Pinpoint the cell where the given text exists, returning its [X, Y] midpoint coordinate. 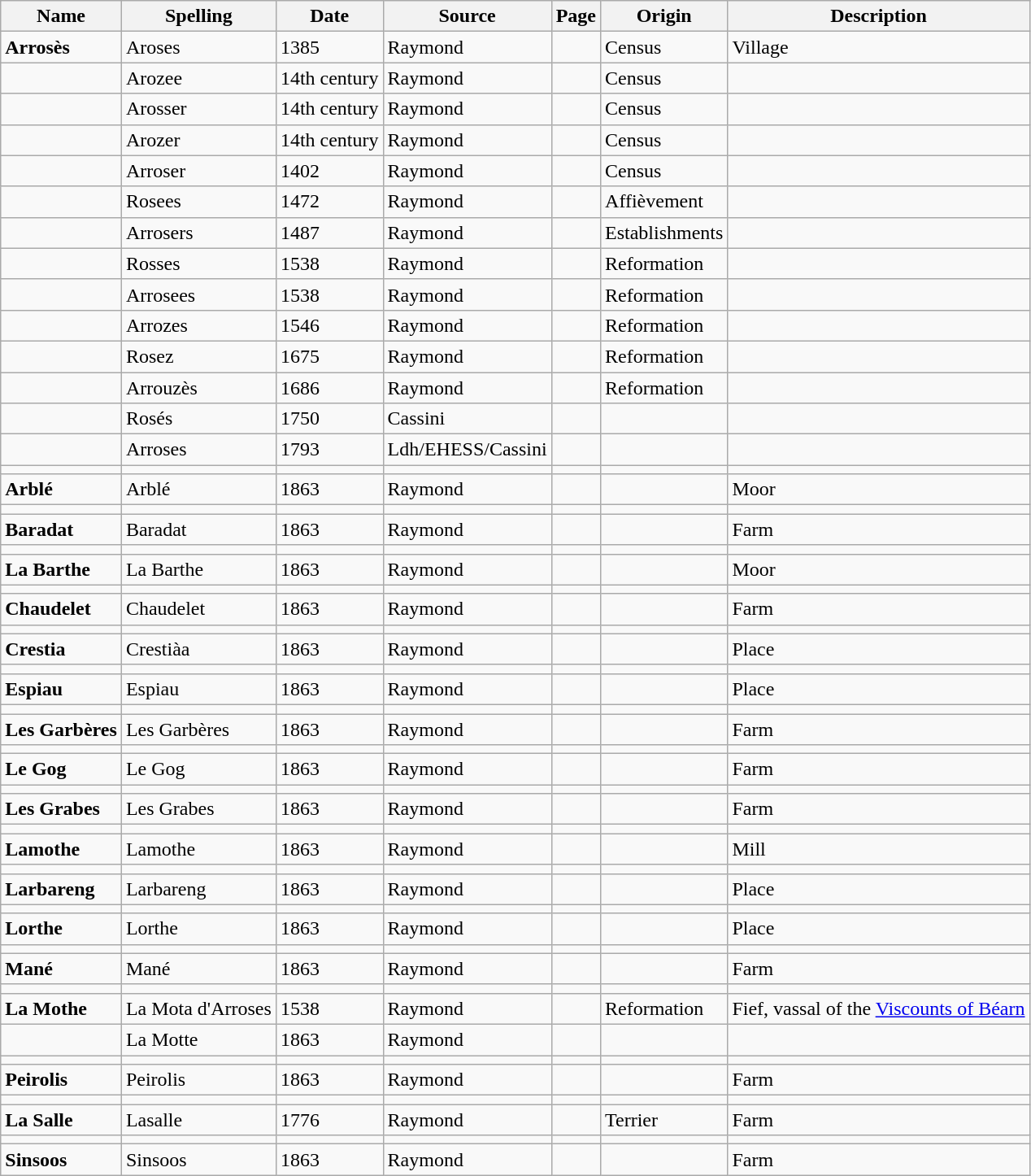
Village [878, 47]
Crestiàa [198, 649]
Lasalle [198, 1120]
Name [62, 16]
1793 [329, 450]
Arroses [198, 450]
Page [576, 16]
Source [467, 16]
Arrouzès [198, 388]
1472 [329, 202]
1385 [329, 47]
La Mothe [62, 1008]
Fief, vassal of the Viscounts of Béarn [878, 1008]
1675 [329, 356]
Arosser [198, 109]
Establishments [664, 233]
1546 [329, 325]
Terrier [664, 1120]
Arrosees [198, 294]
Arrosers [198, 233]
Arroser [198, 171]
Cassini [467, 419]
1686 [329, 388]
1402 [329, 171]
Ldh/EHESS/Cassini [467, 450]
1750 [329, 419]
La Salle [62, 1120]
Crestia [62, 649]
Description [878, 16]
1487 [329, 233]
Rosses [198, 264]
La Mota d'Arroses [198, 1008]
Rosees [198, 202]
Arrosès [62, 47]
1776 [329, 1120]
Arrozes [198, 325]
La Motte [198, 1039]
Rosez [198, 356]
Origin [664, 16]
Mill [878, 849]
Rosés [198, 419]
Spelling [198, 16]
Arozer [198, 140]
Aroses [198, 47]
Affièvement [664, 202]
Arozee [198, 78]
Date [329, 16]
